Provide the [X, Y] coordinate of the cell's center where the given text is located.  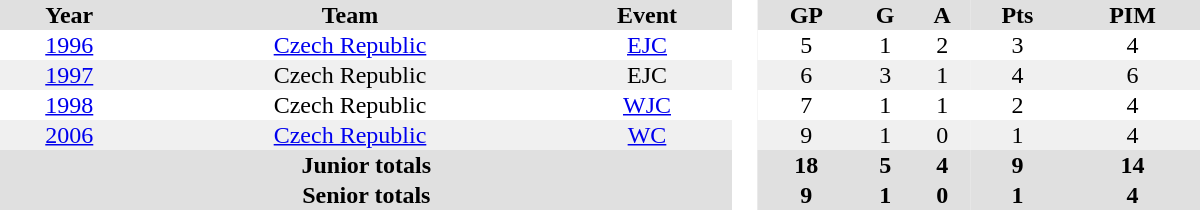
PIM [1132, 15]
18 [806, 165]
Year [70, 15]
1996 [70, 45]
1997 [70, 75]
1998 [70, 105]
2006 [70, 135]
Event [646, 15]
7 [806, 105]
Senior totals [366, 195]
WJC [646, 105]
14 [1132, 165]
Team [350, 15]
Junior totals [366, 165]
Pts [1018, 15]
G [886, 15]
GP [806, 15]
A [942, 15]
WC [646, 135]
